Identify which cell holds the provided text, then report its [x, y] central coordinate. 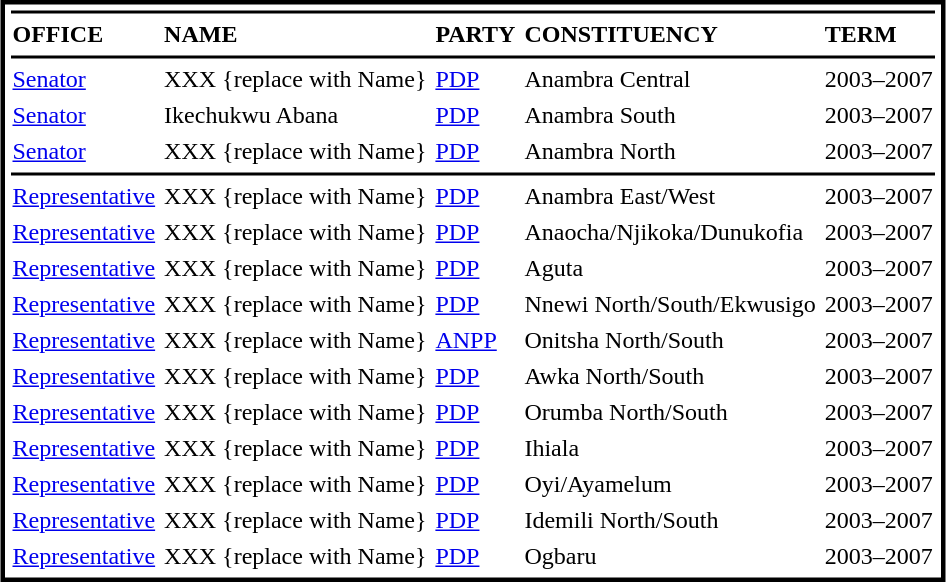
Onitsha North/South [670, 341]
TERM [878, 35]
Awka North/South [670, 377]
CONSTITUENCY [670, 35]
Oyi/Ayamelum [670, 485]
Ogbaru [670, 557]
Orumba North/South [670, 413]
Ihiala [670, 449]
PARTY [476, 35]
Anambra South [670, 115]
ANPP [476, 341]
Anaocha/Njikoka/Dunukofia [670, 233]
OFFICE [84, 35]
Anambra East/West [670, 197]
Idemili North/South [670, 521]
Anambra Central [670, 79]
Anambra North [670, 151]
NAME [296, 35]
Nnewi North/South/Ekwusigo [670, 305]
Aguta [670, 269]
Ikechukwu Abana [296, 115]
